Find where the given text appears and provide that cell's center as [X, Y] coordinate. 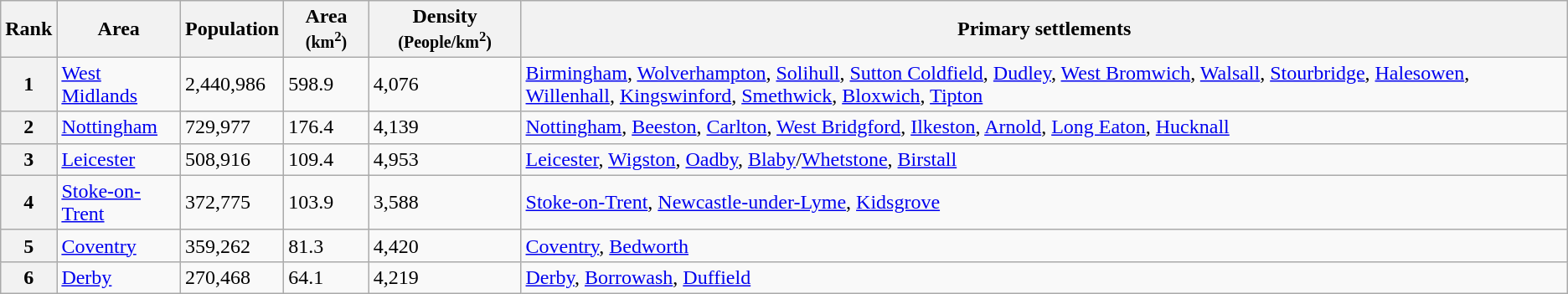
4,139 [445, 127]
West Midlands [119, 84]
4,953 [445, 159]
Primary settlements [1044, 28]
4,219 [445, 277]
Derby, Borrowash, Duffield [1044, 277]
4,420 [445, 245]
Area (km2) [327, 28]
Nottingham, Beeston, Carlton, West Bridgford, Ilkeston, Arnold, Long Eaton, Hucknall [1044, 127]
5 [28, 245]
Stoke-on-Trent, Newcastle-under-Lyme, Kidsgrove [1044, 203]
6 [28, 277]
Area [119, 28]
372,775 [233, 203]
508,916 [233, 159]
Leicester, Wigston, Oadby, Blaby/Whetstone, Birstall [1044, 159]
4,076 [445, 84]
1 [28, 84]
Leicester [119, 159]
81.3 [327, 245]
Stoke-on-Trent [119, 203]
Population [233, 28]
Coventry, Bedworth [1044, 245]
598.9 [327, 84]
Rank [28, 28]
2 [28, 127]
Density (People/km2) [445, 28]
270,468 [233, 277]
Derby [119, 277]
103.9 [327, 203]
4 [28, 203]
359,262 [233, 245]
Nottingham [119, 127]
109.4 [327, 159]
3 [28, 159]
729,977 [233, 127]
176.4 [327, 127]
3,588 [445, 203]
2,440,986 [233, 84]
64.1 [327, 277]
Coventry [119, 245]
